Identify which cell holds the provided text, then report its [X, Y] central coordinate. 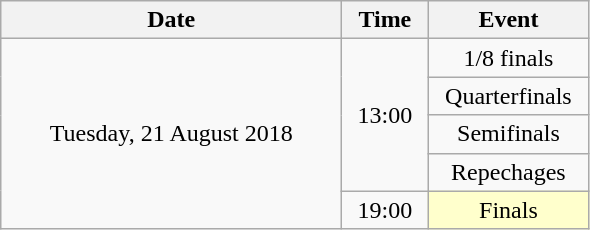
19:00 [385, 210]
Quarterfinals [508, 96]
Semifinals [508, 134]
Time [385, 20]
Tuesday, 21 August 2018 [172, 134]
1/8 finals [508, 58]
Repechages [508, 172]
Event [508, 20]
Finals [508, 210]
13:00 [385, 115]
Date [172, 20]
